Output the [x, y] coordinate of the center of the cell containing the given text.  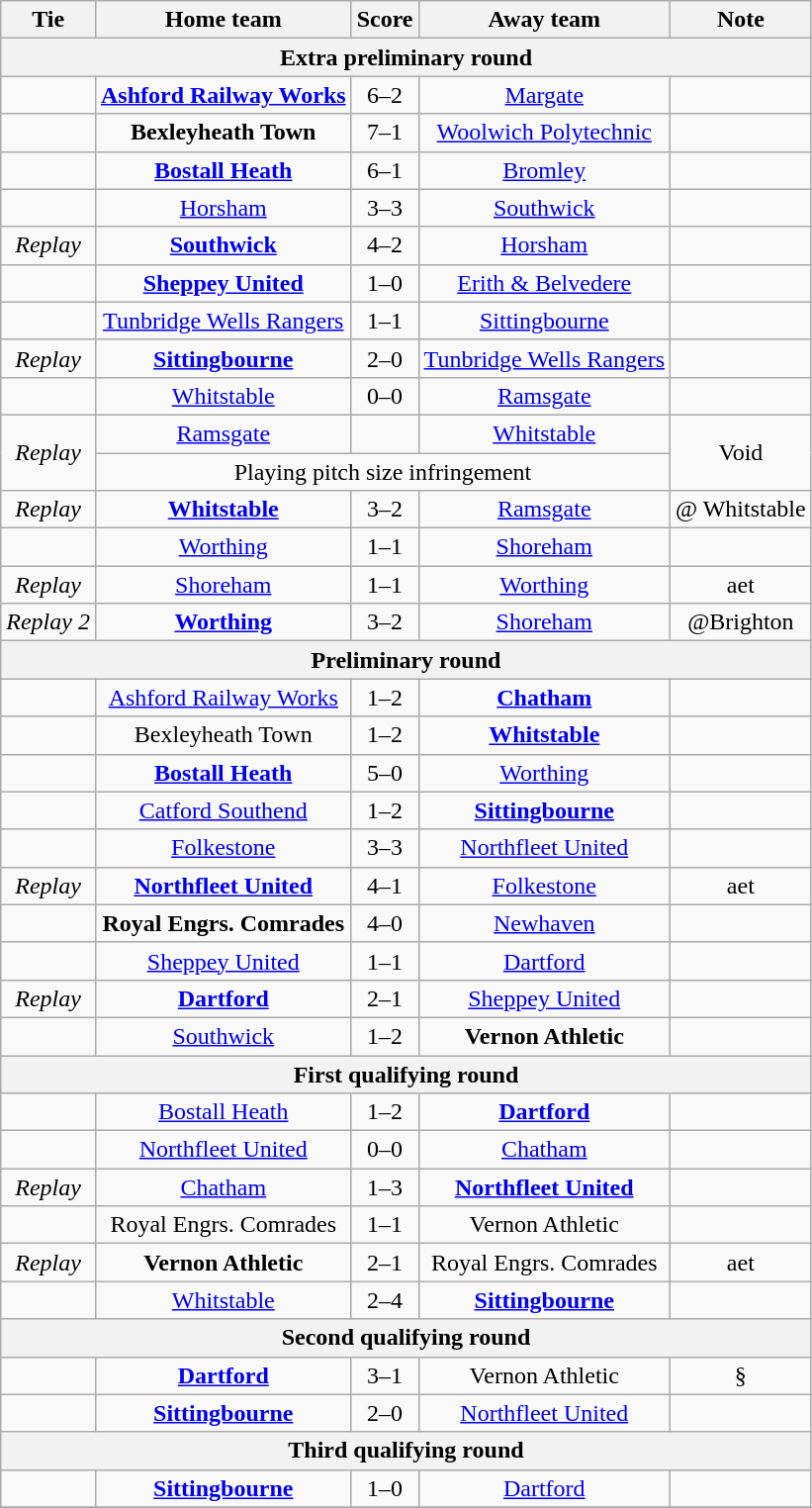
Third qualifying round [406, 1451]
Catford Southend [224, 810]
@ Whitstable [742, 510]
Score [385, 20]
Note [742, 20]
Void [742, 452]
Bromley [544, 170]
5–0 [385, 773]
Home team [224, 20]
Tie [48, 20]
§ [742, 1375]
Extra preliminary round [406, 57]
Replay 2 [48, 622]
6–2 [385, 95]
7–1 [385, 133]
@Brighton [742, 622]
6–1 [385, 170]
2–4 [385, 1300]
4–0 [385, 923]
Erith & Belvedere [544, 283]
3–1 [385, 1375]
Playing pitch size infringement [382, 472]
First qualifying round [406, 1074]
Woolwich Polytechnic [544, 133]
Second qualifying round [406, 1338]
Newhaven [544, 923]
Away team [544, 20]
4–2 [385, 245]
Preliminary round [406, 660]
Margate [544, 95]
1–3 [385, 1187]
4–1 [385, 886]
